Identify which cell holds the provided text, then report its (X, Y) central coordinate. 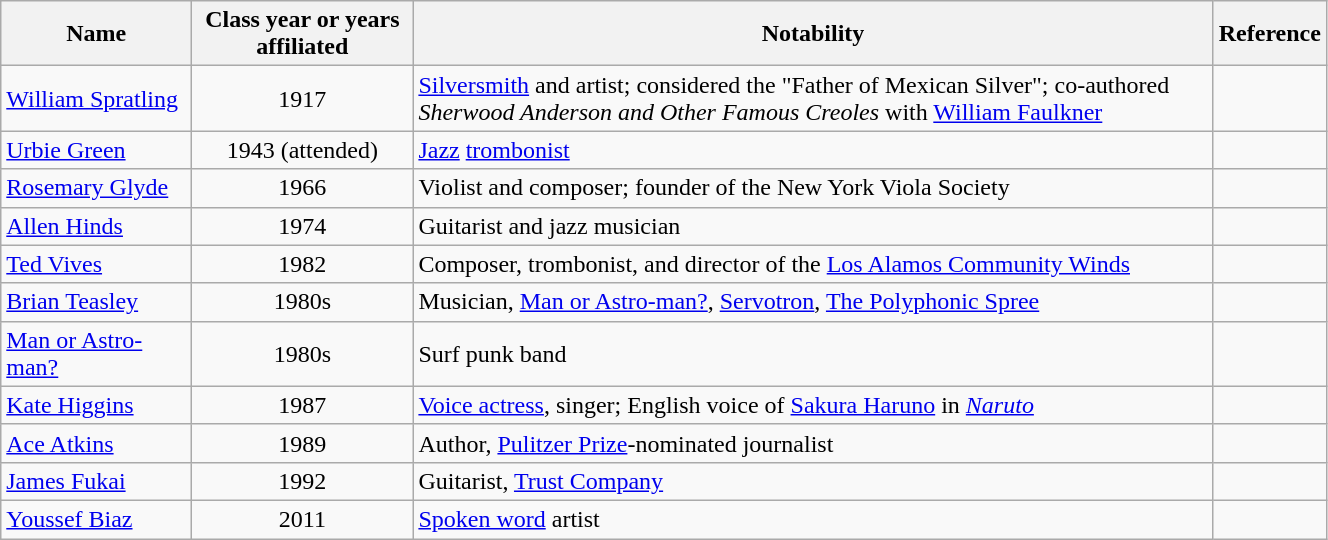
Kate Higgins (96, 405)
Guitarist and jazz musician (813, 226)
Notability (813, 34)
1966 (302, 188)
1974 (302, 226)
Man or Astro-man? (96, 354)
Voice actress, singer; English voice of Sakura Haruno in Naruto (813, 405)
Youssef Biaz (96, 519)
Surf punk band (813, 354)
2011 (302, 519)
Class year or years affiliated (302, 34)
Urbie Green (96, 150)
Guitarist, Trust Company (813, 481)
Name (96, 34)
Brian Teasley (96, 302)
Jazz trombonist (813, 150)
Spoken word artist (813, 519)
Reference (1270, 34)
Author, Pulitzer Prize-nominated journalist (813, 443)
Ted Vives (96, 264)
1987 (302, 405)
Violist and composer; founder of the New York Viola Society (813, 188)
Composer, trombonist, and director of the Los Alamos Community Winds (813, 264)
1989 (302, 443)
Musician, Man or Astro-man?, Servotron, The Polyphonic Spree (813, 302)
1917 (302, 98)
Rosemary Glyde (96, 188)
1943 (attended) (302, 150)
Ace Atkins (96, 443)
William Spratling (96, 98)
Allen Hinds (96, 226)
1992 (302, 481)
Silversmith and artist; considered the "Father of Mexican Silver"; co-authored Sherwood Anderson and Other Famous Creoles with William Faulkner (813, 98)
James Fukai (96, 481)
1982 (302, 264)
